Return the (x, y) coordinate for the center point of the cell that contains the specified text.  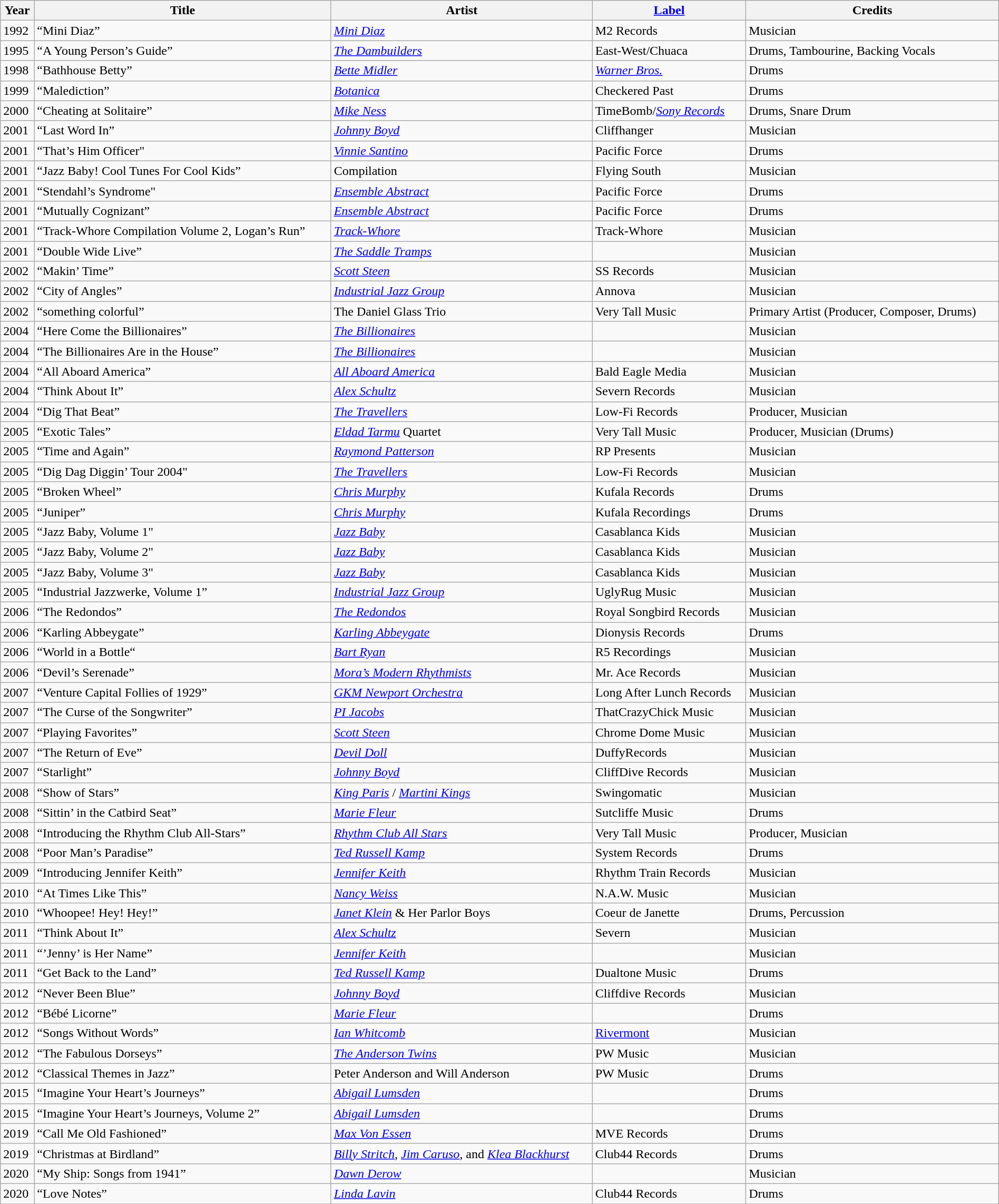
ThatCrazyChick Music (669, 712)
East-West/Chuaca (669, 51)
“Exotic Tales” (182, 432)
Ian Whitcomb (462, 1033)
Dawn Derow (462, 1173)
“Time and Again” (182, 452)
Year (17, 11)
Eldad Tarmu Quartet (462, 432)
Compilation (462, 171)
Severn Records (669, 391)
“Jazz Baby! Cool Tunes For Cool Kids” (182, 171)
Bald Eagle Media (669, 371)
“Imagine Your Heart’s Journeys” (182, 1093)
Mini Diaz (462, 31)
“Mini Diaz” (182, 31)
MVE Records (669, 1133)
“Devil’s Serenade” (182, 672)
Linda Lavin (462, 1193)
Rhythm Train Records (669, 873)
Credits (873, 11)
2000 (17, 111)
1992 (17, 31)
“World in a Bottle“ (182, 652)
Dionysis Records (669, 632)
“The Curse of the Songwriter” (182, 712)
The Dambuilders (462, 51)
“Whoopee! Hey! Hey!” (182, 913)
Mr. Ace Records (669, 672)
RP Presents (669, 452)
Dualtone Music (669, 973)
“Jazz Baby, Volume 1" (182, 532)
Mike Ness (462, 111)
“That’s Him Officer" (182, 151)
Artist (462, 11)
“The Billionaires Are in the House” (182, 351)
All Aboard America (462, 371)
“Venture Capital Follies of 1929” (182, 692)
Peter Anderson and Will Anderson (462, 1073)
Title (182, 11)
“Makin’ Time” (182, 271)
“Cheating at Solitaire” (182, 111)
CliffDive Records (669, 772)
Kufala Recordings (669, 512)
Rhythm Club All Stars (462, 833)
Royal Songbird Records (669, 612)
The Daniel Glass Trio (462, 311)
“Bathhouse Betty” (182, 71)
Max Von Essen (462, 1133)
Checkered Past (669, 91)
“A Young Person’s Guide” (182, 51)
“Track-Whore Compilation Volume 2, Logan’s Run” (182, 231)
Chrome Dome Music (669, 732)
“The Fabulous Dorseys” (182, 1053)
Swingomatic (669, 792)
“Call Me Old Fashioned” (182, 1133)
Billy Stritch, Jim Caruso, and Klea Blackhurst (462, 1153)
SS Records (669, 271)
“Starlight” (182, 772)
“My Ship: Songs from 1941” (182, 1173)
“Jazz Baby, Volume 2" (182, 552)
1995 (17, 51)
“Poor Man’s Paradise” (182, 853)
M2 Records (669, 31)
“All Aboard America” (182, 371)
“Show of Stars” (182, 792)
Botanica (462, 91)
Flying South (669, 171)
GKM Newport Orchestra (462, 692)
“Classical Themes in Jazz” (182, 1073)
“Imagine Your Heart’s Journeys, Volume 2” (182, 1113)
King Paris / Martini Kings (462, 792)
System Records (669, 853)
“Juniper” (182, 512)
“Malediction” (182, 91)
“Love Notes” (182, 1193)
“Songs Without Words” (182, 1033)
Producer, Musician (Drums) (873, 432)
Vinnie Santino (462, 151)
“Last Word In” (182, 131)
Cliffdive Records (669, 993)
Cliffhanger (669, 131)
“At Times Like This” (182, 893)
Annova (669, 291)
“Bébé Licorne” (182, 1013)
“Industrial Jazzwerke, Volume 1” (182, 592)
“Double Wide Live” (182, 251)
The Redondos (462, 612)
Warner Bros. (669, 71)
DuffyRecords (669, 752)
Mora’s Modern Rhythmists (462, 672)
N.A.W. Music (669, 893)
“Here Come the Billionaires” (182, 331)
“City of Angles” (182, 291)
Bette Midler (462, 71)
Nancy Weiss (462, 893)
PI Jacobs (462, 712)
“Introducing the Rhythm Club All-Stars” (182, 833)
The Saddle Tramps (462, 251)
Severn (669, 933)
Drums, Tambourine, Backing Vocals (873, 51)
Janet Klein & Her Parlor Boys (462, 913)
Long After Lunch Records (669, 692)
1999 (17, 91)
Primary Artist (Producer, Composer, Drums) (873, 311)
The Anderson Twins (462, 1053)
“The Return of Eve” (182, 752)
Coeur de Janette (669, 913)
R5 Recordings (669, 652)
“Introducing Jennifer Keith” (182, 873)
“Stendahl’s Syndrome" (182, 191)
“Never Been Blue” (182, 993)
“Dig Dag Diggin’ Tour 2004" (182, 472)
“Broken Wheel” (182, 492)
Devil Doll (462, 752)
UglyRug Music (669, 592)
Kufala Records (669, 492)
“’Jenny’ is Her Name” (182, 953)
“Playing Favorites” (182, 732)
“Karling Abbeygate” (182, 632)
Raymond Patterson (462, 452)
TimeBomb/Sony Records (669, 111)
Drums, Snare Drum (873, 111)
“something colorful” (182, 311)
Bart Ryan (462, 652)
“Mutually Cognizant” (182, 211)
Label (669, 11)
“The Redondos” (182, 612)
Rivermont (669, 1033)
Karling Abbeygate (462, 632)
Sutcliffe Music (669, 813)
1998 (17, 71)
“Dig That Beat” (182, 412)
“Jazz Baby, Volume 3" (182, 572)
Drums, Percussion (873, 913)
“Christmas at Birdland” (182, 1153)
2009 (17, 873)
“Sittin’ in the Catbird Seat” (182, 813)
“Get Back to the Land” (182, 973)
